Detect which cell encompasses the target text, then output its [x, y] center coordinate. 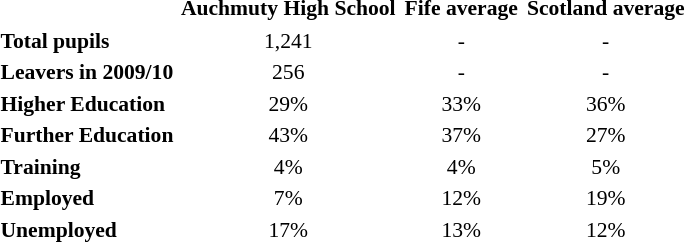
43% [288, 135]
37% [462, 135]
1,241 [288, 40]
33% [462, 104]
29% [288, 104]
256 [288, 72]
7% [288, 198]
12% [462, 198]
